Search for the cell housing the specified text and yield its (X, Y) center coordinate. 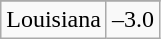
–3.0 (132, 20)
Louisiana (54, 20)
